Provide the (X, Y) coordinate of the cell's center where the given text is located.  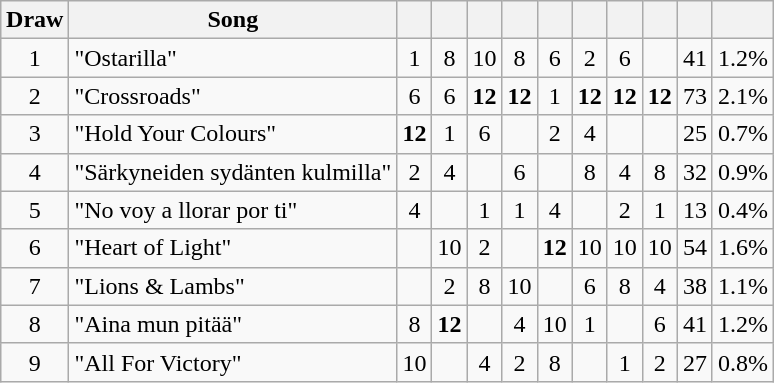
"Hold Your Colours" (233, 134)
"Heart of Light" (233, 248)
32 (694, 172)
Draw (35, 20)
"Särkyneiden sydänten kulmilla" (233, 172)
"Aina mun pitää" (233, 324)
54 (694, 248)
9 (35, 362)
73 (694, 96)
3 (35, 134)
13 (694, 210)
Song (233, 20)
"Crossroads" (233, 96)
1.6% (742, 248)
"No voy a llorar por ti" (233, 210)
0.9% (742, 172)
"All For Victory" (233, 362)
7 (35, 286)
"Lions & Lambs" (233, 286)
0.7% (742, 134)
5 (35, 210)
2.1% (742, 96)
0.4% (742, 210)
25 (694, 134)
1.1% (742, 286)
27 (694, 362)
"Ostarilla" (233, 58)
38 (694, 286)
0.8% (742, 362)
